Search for the cell housing the specified text and yield its (x, y) center coordinate. 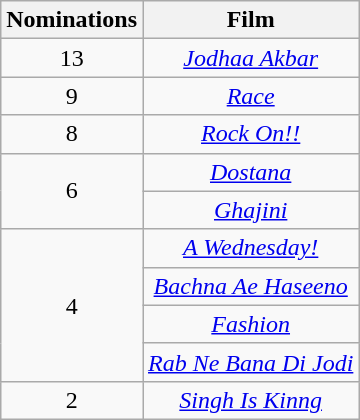
Race (250, 96)
13 (72, 58)
Singh Is Kinng (250, 400)
Bachna Ae Haseeno (250, 286)
4 (72, 305)
9 (72, 96)
Film (250, 20)
6 (72, 191)
Ghajini (250, 210)
Fashion (250, 324)
8 (72, 134)
Jodhaa Akbar (250, 58)
A Wednesday! (250, 248)
Rab Ne Bana Di Jodi (250, 362)
2 (72, 400)
Dostana (250, 172)
Rock On!! (250, 134)
Nominations (72, 20)
